Scan for the cell matching the given text and deliver its (X, Y) coordinate at center. 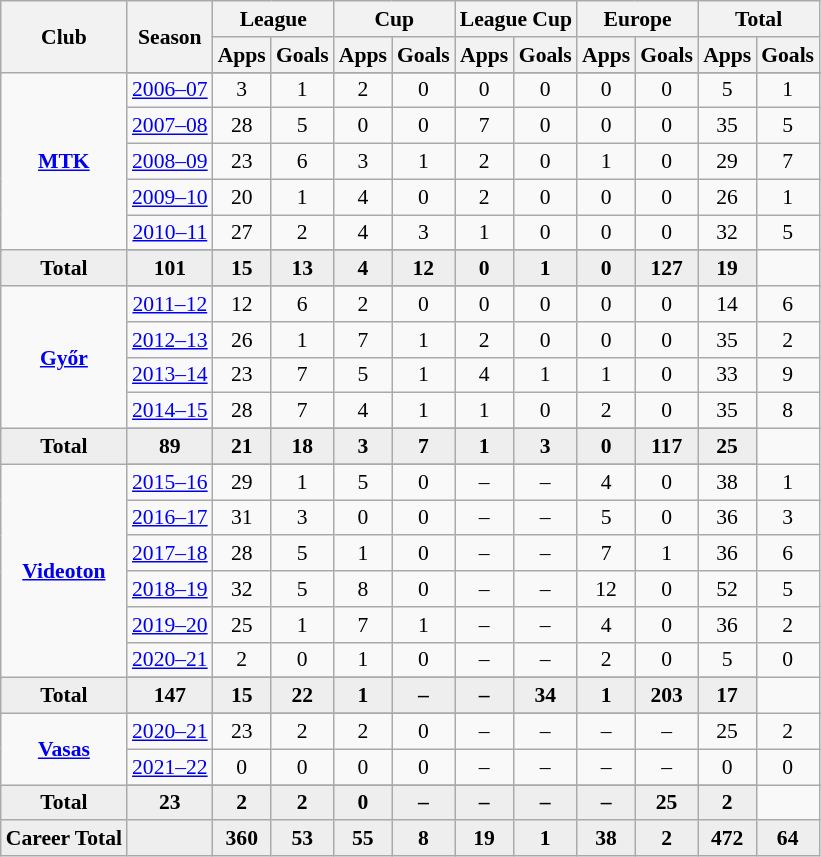
Career Total (64, 839)
Vasas (64, 750)
13 (302, 269)
147 (170, 696)
55 (363, 839)
2010–11 (170, 233)
2019–20 (170, 625)
2021–22 (170, 767)
2011–12 (170, 304)
2018–19 (170, 589)
53 (302, 839)
34 (545, 696)
League (274, 19)
20 (242, 197)
9 (788, 375)
52 (727, 589)
2008–09 (170, 162)
2016–17 (170, 518)
17 (727, 696)
Club (64, 36)
Season (170, 36)
MTK (64, 161)
Győr (64, 357)
472 (727, 839)
2017–18 (170, 554)
21 (242, 447)
89 (170, 447)
2015–16 (170, 482)
101 (170, 269)
360 (242, 839)
Videoton (64, 571)
League Cup (516, 19)
2009–10 (170, 197)
Europe (638, 19)
117 (666, 447)
2006–07 (170, 90)
Cup (394, 19)
14 (727, 304)
64 (788, 839)
2014–15 (170, 411)
22 (302, 696)
127 (666, 269)
2007–08 (170, 126)
203 (666, 696)
27 (242, 233)
33 (727, 375)
18 (302, 447)
31 (242, 518)
2012–13 (170, 340)
2013–14 (170, 375)
